Extract the (X, Y) coordinate from the center of the cell holding the provided text.  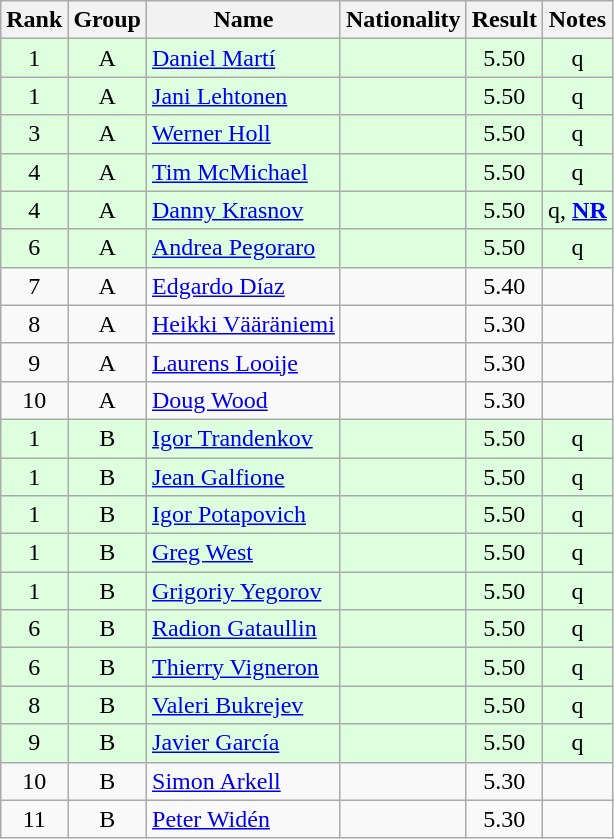
Peter Widén (244, 819)
7 (34, 286)
Doug Wood (244, 400)
Notes (578, 20)
Valeri Bukrejev (244, 705)
Igor Trandenkov (244, 438)
Heikki Vääräniemi (244, 324)
Tim McMichael (244, 172)
11 (34, 819)
Andrea Pegoraro (244, 248)
Jani Lehtonen (244, 96)
Jean Galfione (244, 477)
Danny Krasnov (244, 210)
Javier García (244, 743)
Edgardo Díaz (244, 286)
Igor Potapovich (244, 515)
Nationality (403, 20)
Result (504, 20)
Greg West (244, 553)
Group (108, 20)
Laurens Looije (244, 362)
q, NR (578, 210)
Grigoriy Yegorov (244, 591)
Thierry Vigneron (244, 667)
Daniel Martí (244, 58)
Simon Arkell (244, 781)
Name (244, 20)
Werner Holl (244, 134)
3 (34, 134)
Rank (34, 20)
5.40 (504, 286)
Radion Gataullin (244, 629)
